Search for the cell housing the specified text and yield its (X, Y) center coordinate. 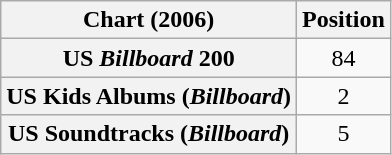
5 (344, 134)
2 (344, 96)
US Kids Albums (Billboard) (149, 96)
US Billboard 200 (149, 58)
Position (344, 20)
Chart (2006) (149, 20)
84 (344, 58)
US Soundtracks (Billboard) (149, 134)
